Capture the cell that displays the provided text and extract its [X, Y] central coordinate. 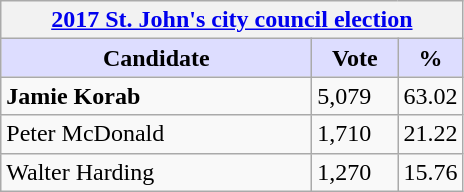
1,270 [355, 172]
15.76 [430, 172]
Peter McDonald [156, 134]
Jamie Korab [156, 96]
Candidate [156, 58]
% [430, 58]
2017 St. John's city council election [232, 20]
63.02 [430, 96]
5,079 [355, 96]
Vote [355, 58]
1,710 [355, 134]
Walter Harding [156, 172]
21.22 [430, 134]
